Locate the cell with the specified text and output its (x, y) center coordinate. 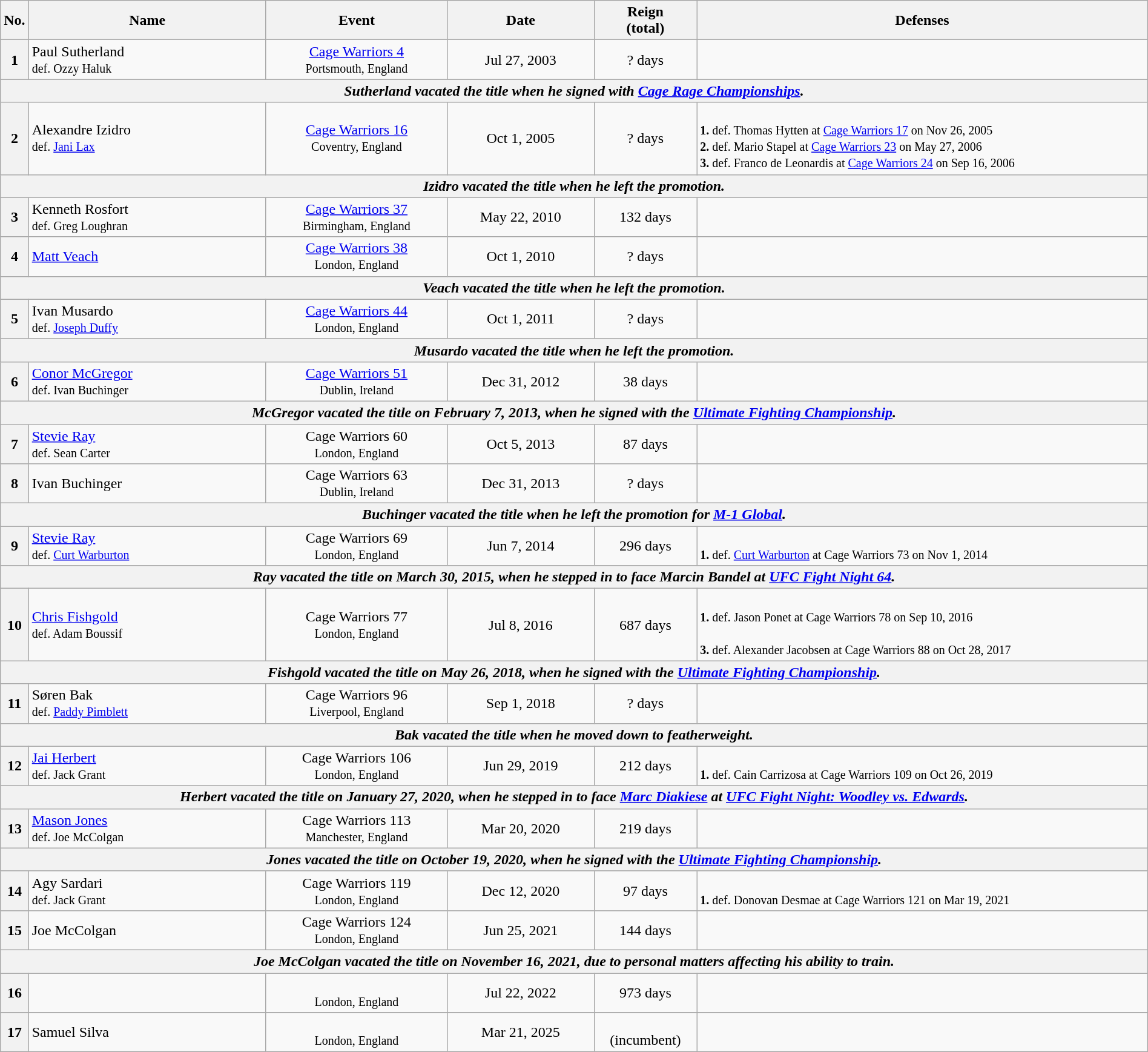
3 (15, 217)
Dec 31, 2013 (521, 483)
Cage Warriors 4Portsmouth, England (356, 59)
Cage Warriors 60 London, England (356, 443)
Cage Warriors 38London, England (356, 257)
Ivan Buchinger (147, 483)
Oct 1, 2005 (521, 138)
Event (356, 21)
15 (15, 930)
Jones vacated the title on October 19, 2020, when he signed with the Ultimate Fighting Championship. (574, 859)
Alexandre Izidrodef. Jani Lax (147, 138)
Cage Warriors 113 Manchester, England (356, 829)
Oct 1, 2011 (521, 319)
Oct 5, 2013 (521, 443)
Joe McColgan vacated the title on November 16, 2021, due to personal matters affecting his ability to train. (574, 961)
Jai Herbertdef. Jack Grant (147, 766)
Jul 22, 2022 (521, 992)
May 22, 2010 (521, 217)
132 days (645, 217)
Stevie Ray def. Curt Warburton (147, 546)
296 days (645, 546)
16 (15, 992)
Buchinger vacated the title when he left the promotion for M-1 Global. (574, 515)
Jul 27, 2003 (521, 59)
Sep 1, 2018 (521, 704)
11 (15, 704)
Conor McGregordef. Ivan Buchinger (147, 382)
1. def. Curt Warburton at Cage Warriors 73 on Nov 1, 2014 (923, 546)
Cage Warriors 16 Coventry, England (356, 138)
973 days (645, 992)
38 days (645, 382)
1. def. Cain Carrizosa at Cage Warriors 109 on Oct 26, 2019 (923, 766)
14 (15, 890)
(incumbent) (645, 1032)
Jul 8, 2016 (521, 625)
9 (15, 546)
Mason Jonesdef. Joe McColgan (147, 829)
Dec 12, 2020 (521, 890)
219 days (645, 829)
97 days (645, 890)
Date (521, 21)
Fishgold vacated the title on May 26, 2018, when he signed with the Ultimate Fighting Championship. (574, 672)
Matt Veach (147, 257)
Chris Fishgolddef. Adam Boussif (147, 625)
Veach vacated the title when he left the promotion. (574, 288)
Jun 7, 2014 (521, 546)
Cage Warriors 69 London, England (356, 546)
Mar 21, 2025 (521, 1032)
Cage Warriors 124 London, England (356, 930)
Cage Warriors 106 London, England (356, 766)
Jun 29, 2019 (521, 766)
1. def. Donovan Desmae at Cage Warriors 121 on Mar 19, 2021 (923, 890)
2 (15, 138)
687 days (645, 625)
Cage Warriors 44 London, England (356, 319)
Jun 25, 2021 (521, 930)
Søren Bakdef. Paddy Pimblett (147, 704)
McGregor vacated the title on February 7, 2013, when he signed with the Ultimate Fighting Championship. (574, 412)
Dec 31, 2012 (521, 382)
Cage Warriors 77 London, England (356, 625)
87 days (645, 443)
Cage Warriors 51 Dublin, Ireland (356, 382)
Ivan Musardodef. Joseph Duffy (147, 319)
Reign(total) (645, 21)
8 (15, 483)
Oct 1, 2010 (521, 257)
6 (15, 382)
Joe McColgan (147, 930)
Mar 20, 2020 (521, 829)
Cage Warriors 63 Dublin, Ireland (356, 483)
7 (15, 443)
4 (15, 257)
1. def. Jason Ponet at Cage Warriors 78 on Sep 10, 2016 3. def. Alexander Jacobsen at Cage Warriors 88 on Oct 28, 2017 (923, 625)
Cage Warriors 96 Liverpool, England (356, 704)
144 days (645, 930)
5 (15, 319)
Samuel Silva (147, 1032)
No. (15, 21)
Kenneth Rosfortdef. Greg Loughran (147, 217)
13 (15, 829)
Musardo vacated the title when he left the promotion. (574, 350)
10 (15, 625)
Ray vacated the title on March 30, 2015, when he stepped in to face Marcin Bandel at UFC Fight Night 64. (574, 577)
Herbert vacated the title on January 27, 2020, when he stepped in to face Marc Diakiese at UFC Fight Night: Woodley vs. Edwards. (574, 797)
Paul Sutherlanddef. Ozzy Haluk (147, 59)
12 (15, 766)
212 days (645, 766)
Bak vacated the title when he moved down to featherweight. (574, 735)
Cage Warriors 37 Birmingham, England (356, 217)
Sutherland vacated the title when he signed with Cage Rage Championships. (574, 91)
Cage Warriors 119 London, England (356, 890)
Stevie Raydef. Sean Carter (147, 443)
Izidro vacated the title when he left the promotion. (574, 186)
17 (15, 1032)
Defenses (923, 21)
Name (147, 21)
Agy Sardaridef. Jack Grant (147, 890)
1 (15, 59)
